Search for the cell housing the specified text and yield its [X, Y] center coordinate. 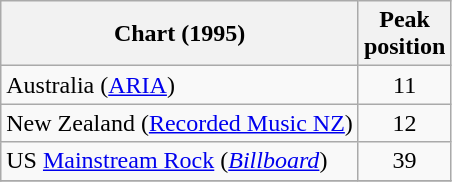
Chart (1995) [180, 34]
US Mainstream Rock (Billboard) [180, 161]
New Zealand (Recorded Music NZ) [180, 123]
11 [404, 85]
39 [404, 161]
Australia (ARIA) [180, 85]
12 [404, 123]
Peakposition [404, 34]
